Return [x, y] of the center of cell containing provided text 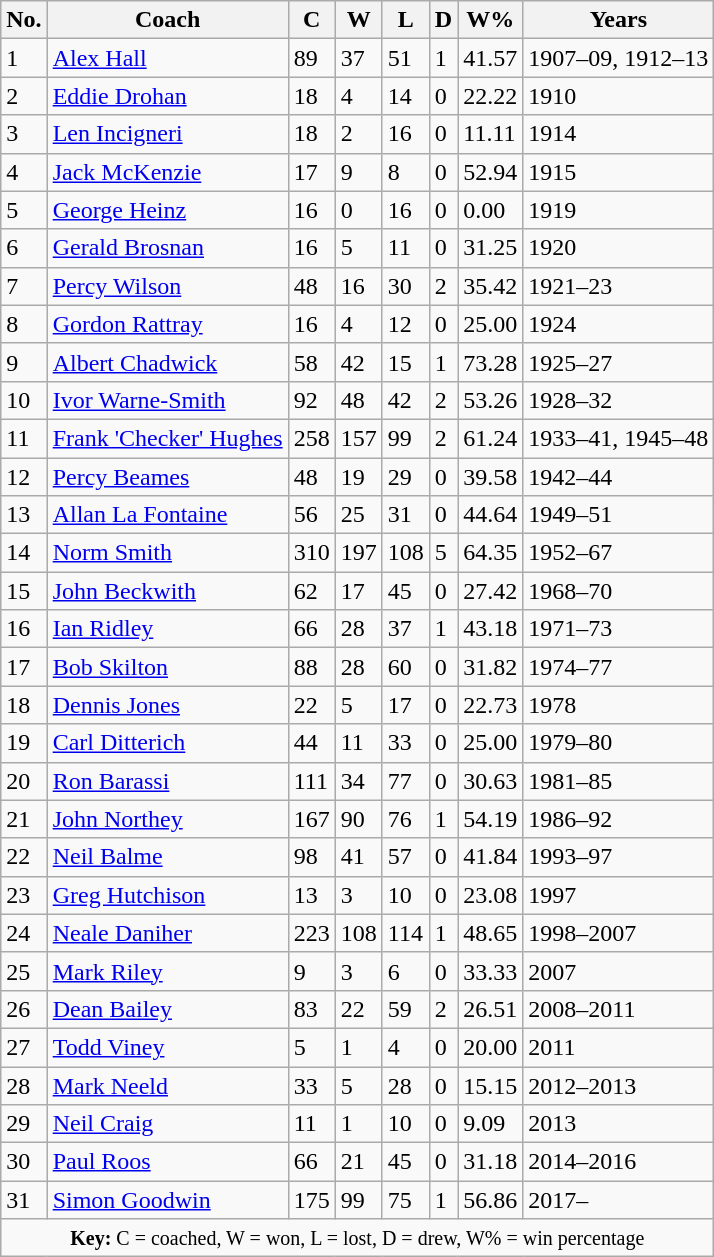
9.09 [490, 1124]
John Beckwith [168, 591]
Neil Balme [168, 857]
1968–70 [618, 591]
41 [358, 857]
39.58 [490, 477]
56.86 [490, 1200]
157 [358, 438]
1981–85 [618, 781]
92 [312, 400]
1925–27 [618, 362]
57 [406, 857]
23.08 [490, 895]
310 [312, 553]
W [358, 20]
2012–2013 [618, 1085]
1949–51 [618, 515]
Percy Wilson [168, 286]
W% [490, 20]
77 [406, 781]
44.64 [490, 515]
Simon Goodwin [168, 1200]
31.18 [490, 1162]
2007 [618, 971]
1919 [618, 210]
Gerald Brosnan [168, 248]
76 [406, 819]
2011 [618, 1047]
197 [358, 553]
89 [312, 58]
31.82 [490, 667]
Greg Hutchison [168, 895]
52.94 [490, 172]
1993–97 [618, 857]
John Northey [168, 819]
98 [312, 857]
20 [24, 781]
1924 [618, 324]
Dean Bailey [168, 1009]
54.19 [490, 819]
D [443, 20]
Mark Neeld [168, 1085]
Carl Ditterich [168, 743]
Len Incigneri [168, 134]
Allan La Fontaine [168, 515]
1952–67 [618, 553]
C [312, 20]
58 [312, 362]
30.63 [490, 781]
43.18 [490, 629]
1978 [618, 705]
Albert Chadwick [168, 362]
31.25 [490, 248]
1986–92 [618, 819]
62 [312, 591]
1998–2007 [618, 933]
75 [406, 1200]
20.00 [490, 1047]
83 [312, 1009]
23 [24, 895]
Dennis Jones [168, 705]
114 [406, 933]
73.28 [490, 362]
1928–32 [618, 400]
24 [24, 933]
41.84 [490, 857]
Mark Riley [168, 971]
44 [312, 743]
L [406, 20]
88 [312, 667]
60 [406, 667]
1921–23 [618, 286]
15.15 [490, 1085]
George Heinz [168, 210]
175 [312, 1200]
27 [24, 1047]
2017– [618, 1200]
0.00 [490, 210]
27.42 [490, 591]
Paul Roos [168, 1162]
26 [24, 1009]
1997 [618, 895]
48.65 [490, 933]
Norm Smith [168, 553]
Neil Craig [168, 1124]
11.11 [490, 134]
26.51 [490, 1009]
1933–41, 1945–48 [618, 438]
167 [312, 819]
Ron Barassi [168, 781]
1910 [618, 96]
64.35 [490, 553]
Jack McKenzie [168, 172]
No. [24, 20]
Coach [168, 20]
2013 [618, 1124]
Ian Ridley [168, 629]
53.26 [490, 400]
Frank 'Checker' Hughes [168, 438]
22.73 [490, 705]
111 [312, 781]
34 [358, 781]
1914 [618, 134]
Years [618, 20]
1942–44 [618, 477]
1971–73 [618, 629]
2008–2011 [618, 1009]
1979–80 [618, 743]
Neale Daniher [168, 933]
Bob Skilton [168, 667]
Todd Viney [168, 1047]
51 [406, 58]
61.24 [490, 438]
56 [312, 515]
Alex Hall [168, 58]
1974–77 [618, 667]
2014–2016 [618, 1162]
1907–09, 1912–13 [618, 58]
1915 [618, 172]
22.22 [490, 96]
Key: C = coached, W = won, L = lost, D = drew, W% = win percentage [358, 1238]
41.57 [490, 58]
33.33 [490, 971]
90 [358, 819]
Gordon Rattray [168, 324]
59 [406, 1009]
1920 [618, 248]
7 [24, 286]
223 [312, 933]
258 [312, 438]
Eddie Drohan [168, 96]
Percy Beames [168, 477]
Ivor Warne-Smith [168, 400]
35.42 [490, 286]
